Output the (X, Y) coordinate of the center of the cell containing the given text.  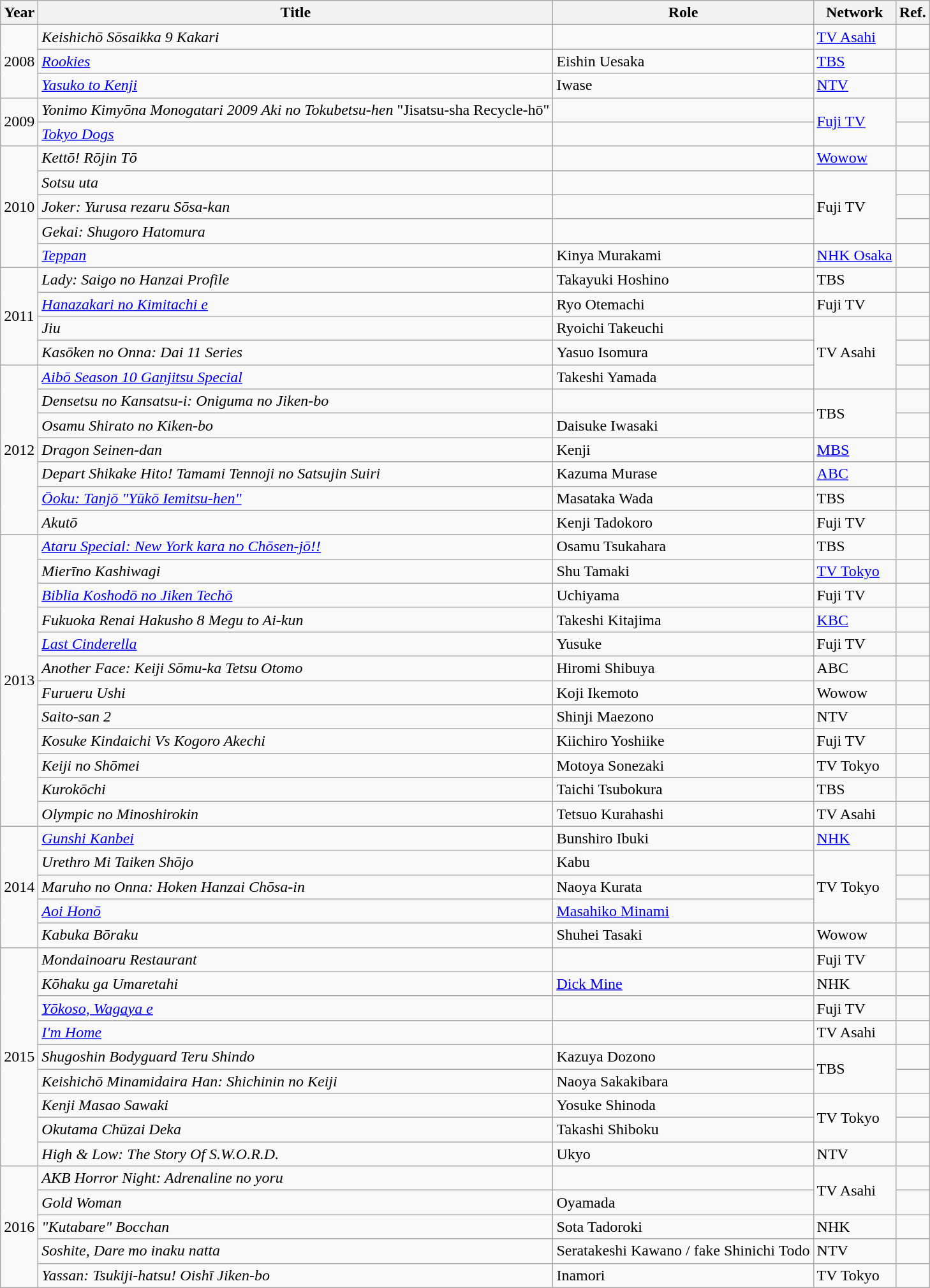
Dick Mine (683, 984)
Yasuo Isomura (683, 353)
Kazuma Murase (683, 474)
Gekai: Shugoro Hatomura (296, 231)
I'm Home (296, 1032)
Keiji no Shōmei (296, 766)
Kōhaku ga Umaretahi (296, 984)
2016 (19, 1227)
Inamori (683, 1275)
Seratakeshi Kawano / fake Shinichi Todo (683, 1251)
Ataru Special: New York kara no Chōsen-jō!! (296, 547)
Tetsuo Kurahashi (683, 814)
Ref. (912, 13)
Rookies (296, 61)
High & Low: The Story Of S.W.O.R.D. (296, 1154)
Depart Shikake Hito! Tamami Tennoji no Satsujin Suiri (296, 474)
Naoya Kurata (683, 887)
Lady: Saigo no Hanzai Profile (296, 279)
Gunshi Kanbei (296, 838)
Kinya Murakami (683, 255)
Mondainoaru Restaurant (296, 959)
Kenji (683, 450)
Network (855, 13)
Last Cinderella (296, 644)
Masahiko Minami (683, 911)
2010 (19, 207)
Sotsu uta (296, 182)
Shugoshin Bodyguard Teru Shindo (296, 1056)
Ōoku: Tanjō "Yūkō Iemitsu-hen" (296, 498)
Akutō (296, 522)
Shu Tamaki (683, 571)
Shuhei Tasaki (683, 935)
Keishichō Sōsaikka 9 Kakari (296, 37)
Olympic no Minoshirokin (296, 814)
Bunshiro Ibuki (683, 838)
Kabu (683, 862)
Role (683, 13)
NHK Osaka (855, 255)
Okutama Chūzai Deka (296, 1130)
AKB Horror Night: Adrenaline no yoru (296, 1178)
Keishichō Minamidaira Han: Shichinin no Keiji (296, 1081)
Fukuoka Renai Hakusho 8 Megu to Ai-kun (296, 619)
Naoya Sakakibara (683, 1081)
Maruho no Onna: Hoken Hanzai Chōsa-in (296, 887)
Kabuka Bōraku (296, 935)
Osamu Shirato no Kiken-bo (296, 426)
Dragon Seinen-dan (296, 450)
Hiromi Shibuya (683, 668)
Ukyo (683, 1154)
Takashi Shiboku (683, 1130)
Hanazakari no Kimitachi e (296, 304)
Teppan (296, 255)
Oyamada (683, 1203)
Sota Tadoroki (683, 1227)
2013 (19, 680)
Motoya Sonezaki (683, 766)
Urethro Mi Taiken Shōjo (296, 862)
Yonimo Kimyōna Monogatari 2009 Aki no Tokubetsu-hen "Jisatsu-sha Recycle-hō" (296, 110)
Soshite, Dare mo inaku natta (296, 1251)
Iwase (683, 85)
Osamu Tsukahara (683, 547)
Aoi Honō (296, 911)
Shinji Maezono (683, 717)
Takeshi Yamada (683, 377)
Yosuke Shinoda (683, 1106)
Takeshi Kitajima (683, 619)
Ryoichi Takeuchi (683, 329)
Ryo Otemachi (683, 304)
KBC (855, 619)
Koji Ikemoto (683, 692)
Biblia Koshodō no Jiken Techō (296, 595)
Title (296, 13)
MBS (855, 450)
Taichi Tsubokura (683, 790)
Uchiyama (683, 595)
Kettō! Rōjin Tō (296, 158)
Aibō Season 10 Ganjitsu Special (296, 377)
Takayuki Hoshino (683, 279)
Kasōken no Onna: Dai 11 Series (296, 353)
Furueru Ushi (296, 692)
Kosuke Kindaichi Vs Kogoro Akechi (296, 741)
Year (19, 13)
Kenji Masao Sawaki (296, 1106)
Yusuke (683, 644)
2014 (19, 887)
Masataka Wada (683, 498)
"Kutabare" Bocchan (296, 1227)
Joker: Yurusa rezaru Sōsa-kan (296, 207)
Yassan: Tsukiji-hatsu! Oishī Jiken-bo (296, 1275)
2008 (19, 61)
Daisuke Iwasaki (683, 426)
Densetsu no Kansatsu-i: Oniguma no Jiken-bo (296, 401)
Gold Woman (296, 1203)
Kazuya Dozono (683, 1056)
Yasuko to Kenji (296, 85)
Another Face: Keiji Sōmu-ka Tetsu Otomo (296, 668)
Kurokōchi (296, 790)
Eishin Uesaka (683, 61)
Kenji Tadokoro (683, 522)
2011 (19, 316)
2009 (19, 122)
Mierīno Kashiwagi (296, 571)
Yōkoso, Wagaya e (296, 1008)
Saito-san 2 (296, 717)
Kiichiro Yoshiike (683, 741)
Tokyo Dogs (296, 134)
Jiu (296, 329)
2012 (19, 450)
2015 (19, 1056)
